Capture the cell that displays the provided text and extract its [x, y] central coordinate. 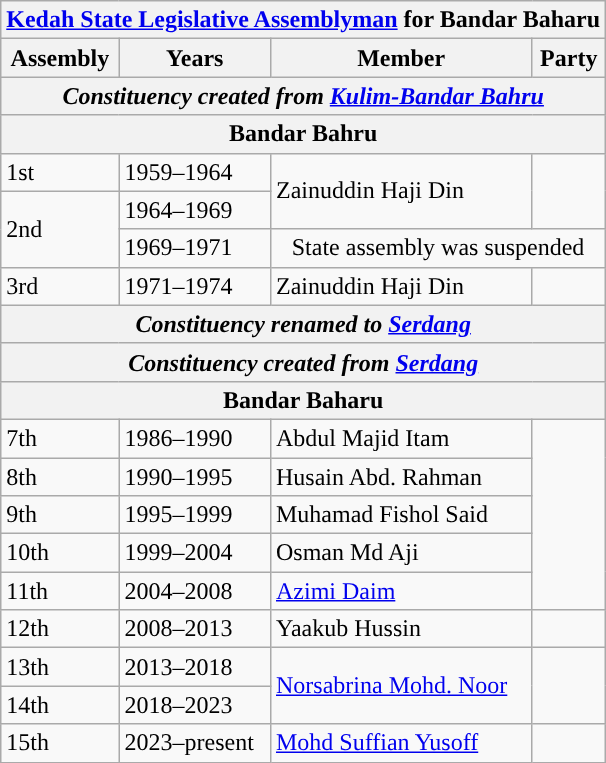
1959–1964 [194, 172]
14th [60, 705]
2018–2023 [194, 705]
8th [60, 477]
9th [60, 515]
1986–1990 [194, 438]
1990–1995 [194, 477]
2023–present [194, 743]
Yaakub Hussin [400, 629]
1969–1971 [194, 248]
2008–2013 [194, 629]
State assembly was suspended [438, 248]
2nd [60, 229]
Azimi Daim [400, 591]
Constituency renamed to Serdang [304, 324]
Husain Abd. Rahman [400, 477]
Constituency created from Serdang [304, 362]
10th [60, 553]
Constituency created from Kulim-Bandar Bahru [304, 96]
1964–1969 [194, 210]
Kedah State Legislative Assemblyman for Bandar Baharu [304, 20]
1971–1974 [194, 286]
Party [569, 58]
Member [400, 58]
Years [194, 58]
1st [60, 172]
Abdul Majid Itam [400, 438]
Osman Md Aji [400, 553]
11th [60, 591]
12th [60, 629]
Muhamad Fishol Said [400, 515]
15th [60, 743]
Bandar Bahru [304, 134]
3rd [60, 286]
2013–2018 [194, 667]
Mohd Suffian Yusoff [400, 743]
1999–2004 [194, 553]
7th [60, 438]
2004–2008 [194, 591]
13th [60, 667]
Bandar Baharu [304, 400]
1995–1999 [194, 515]
Norsabrina Mohd. Noor [400, 686]
Assembly [60, 58]
